Return [x, y] of the center of cell containing provided text 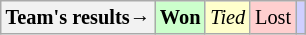
Lost [273, 17]
Tied [228, 17]
Won [180, 17]
Team's results→ [78, 17]
